Identify which cell holds the provided text, then report its (X, Y) central coordinate. 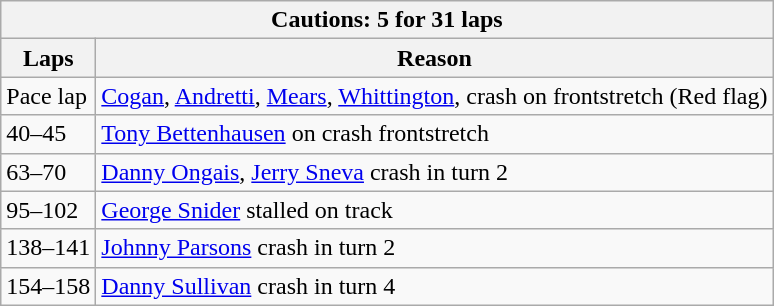
Reason (434, 58)
Tony Bettenhausen on crash frontstretch (434, 134)
Johnny Parsons crash in turn 2 (434, 248)
138–141 (48, 248)
95–102 (48, 210)
Laps (48, 58)
63–70 (48, 172)
Pace lap (48, 96)
154–158 (48, 286)
Danny Sullivan crash in turn 4 (434, 286)
Cogan, Andretti, Mears, Whittington, crash on frontstretch (Red flag) (434, 96)
Cautions: 5 for 31 laps (387, 20)
Danny Ongais, Jerry Sneva crash in turn 2 (434, 172)
40–45 (48, 134)
George Snider stalled on track (434, 210)
